Capture the cell that displays the provided text and extract its (x, y) central coordinate. 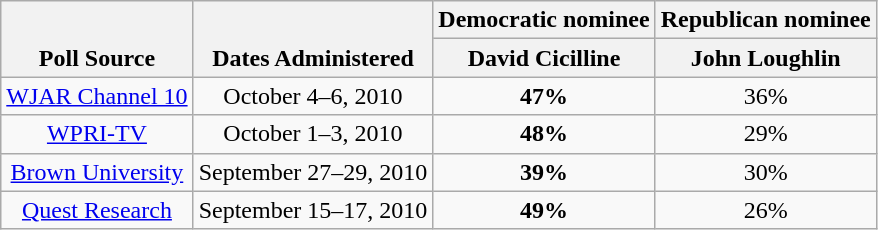
48% (544, 134)
WJAR Channel 10 (97, 96)
39% (544, 172)
Quest Research (97, 210)
Dates Administered (313, 39)
October 4–6, 2010 (313, 96)
Poll Source (97, 39)
26% (766, 210)
John Loughlin (766, 58)
Brown University (97, 172)
30% (766, 172)
Republican nominee (766, 20)
49% (544, 210)
October 1–3, 2010 (313, 134)
David Cicilline (544, 58)
September 15–17, 2010 (313, 210)
29% (766, 134)
36% (766, 96)
Democratic nominee (544, 20)
WPRI-TV (97, 134)
September 27–29, 2010 (313, 172)
47% (544, 96)
